Scan for the cell matching the given text and deliver its (x, y) coordinate at center. 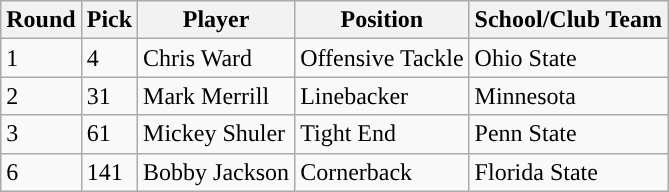
6 (41, 172)
Chris Ward (216, 58)
3 (41, 134)
Mark Merrill (216, 96)
4 (109, 58)
Position (382, 20)
Ohio State (568, 58)
Penn State (568, 134)
Mickey Shuler (216, 134)
Offensive Tackle (382, 58)
Player (216, 20)
School/Club Team (568, 20)
Florida State (568, 172)
Tight End (382, 134)
Round (41, 20)
1 (41, 58)
141 (109, 172)
Linebacker (382, 96)
61 (109, 134)
2 (41, 96)
Minnesota (568, 96)
Pick (109, 20)
Cornerback (382, 172)
Bobby Jackson (216, 172)
31 (109, 96)
